Return the [X, Y] coordinate for the center point of the cell that contains the specified text.  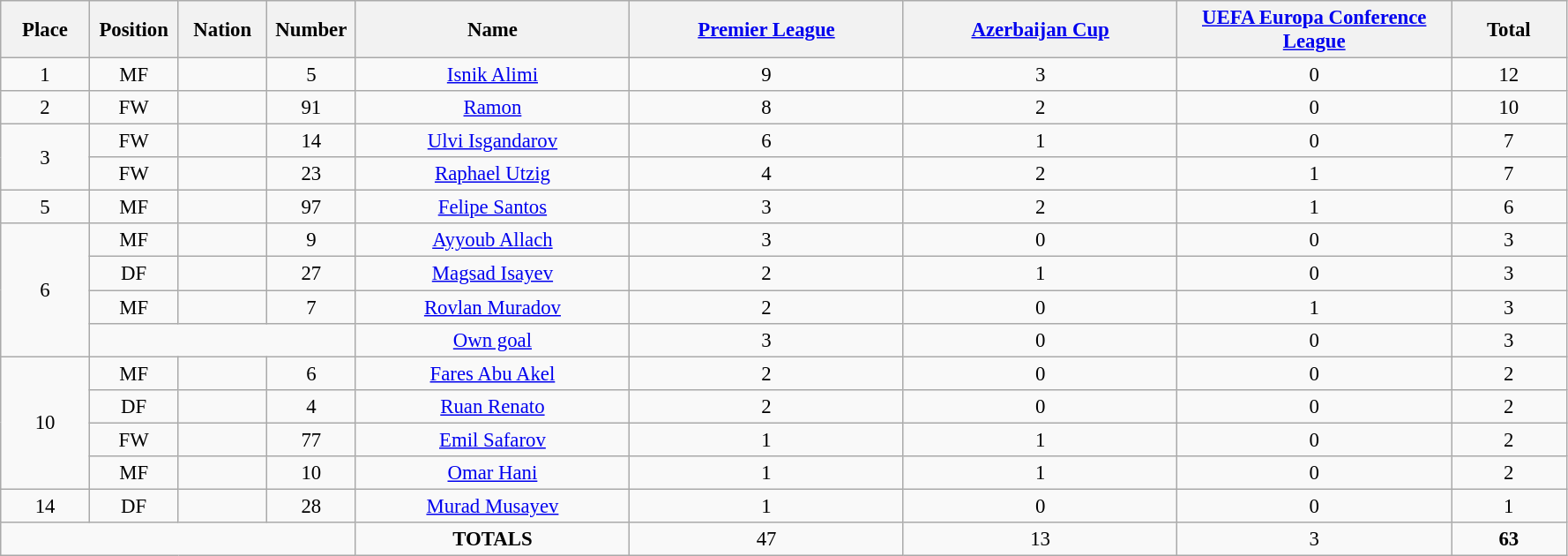
Number [312, 30]
77 [312, 440]
Azerbaijan Cup [1041, 30]
Position [134, 30]
TOTALS [492, 539]
97 [312, 207]
Own goal [492, 340]
UEFA Europa Conference League [1314, 30]
27 [312, 274]
Rovlan Muradov [492, 307]
28 [312, 506]
Fares Abu Akel [492, 373]
8 [767, 108]
Ayyoub Allach [492, 241]
Isnik Alimi [492, 75]
Ruan Renato [492, 406]
Premier League [767, 30]
Murad Musayev [492, 506]
Ramon [492, 108]
Ulvi Isgandarov [492, 141]
Magsad Isayev [492, 274]
47 [767, 539]
Emil Safarov [492, 440]
91 [312, 108]
Raphael Utzig [492, 174]
13 [1041, 539]
23 [312, 174]
Name [492, 30]
12 [1510, 75]
Felipe Santos [492, 207]
63 [1510, 539]
Total [1510, 30]
Omar Hani [492, 473]
Nation [222, 30]
Place [46, 30]
